Search for the cell housing the specified text and yield its (x, y) center coordinate. 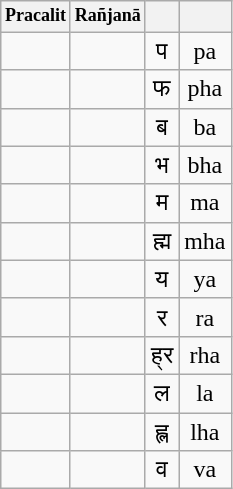
फ (162, 89)
भ (162, 165)
bha (205, 165)
ह्ल (162, 432)
व (162, 470)
ma (205, 203)
Pracalit (36, 16)
प (162, 51)
ह्म (162, 241)
va (205, 470)
pa (205, 51)
ह्र (162, 355)
pha (205, 89)
र (162, 317)
Rañjanā (108, 16)
म (162, 203)
rha (205, 355)
ra (205, 317)
ल (162, 393)
la (205, 393)
lha (205, 432)
ब (162, 127)
ba (205, 127)
mha (205, 241)
ya (205, 279)
य (162, 279)
